For the text-containing cell, return its midpoint in (x, y) coordinate format. 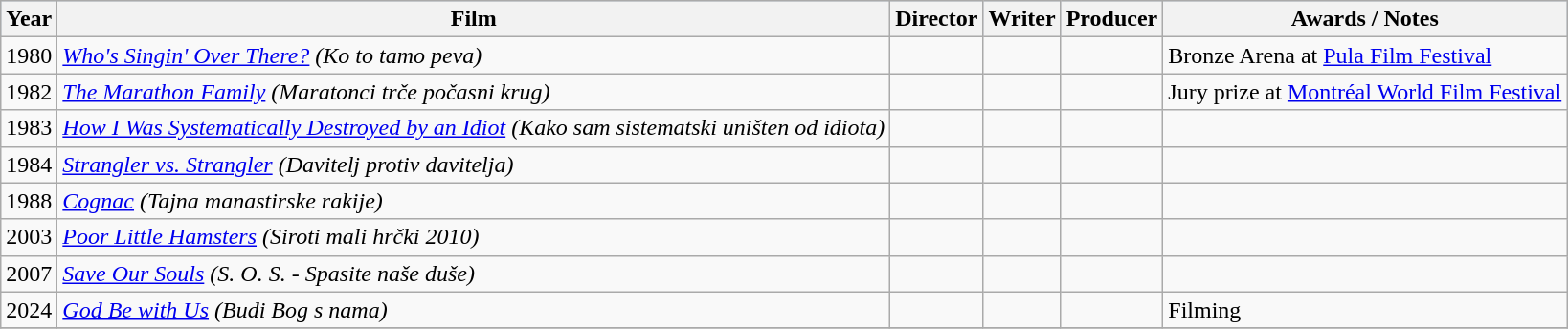
Writer (1022, 19)
1988 (29, 201)
Jury prize at Montréal World Film Festival (1365, 92)
Filming (1365, 310)
2003 (29, 237)
Poor Little Hamsters (Siroti mali hrčki 2010) (474, 237)
2024 (29, 310)
Producer (1112, 19)
How I Was Systematically Destroyed by an Idiot (Kako sam sistematski uništen od idiota) (474, 128)
Save Our Souls (S. O. S. - Spasite naše duše) (474, 274)
Awards / Notes (1365, 19)
Film (474, 19)
2007 (29, 274)
God Be with Us (Budi Bog s nama) (474, 310)
Year (29, 19)
Cognac (Tajna manastirske rakije) (474, 201)
The Marathon Family (Maratonci trče počasni krug) (474, 92)
1983 (29, 128)
1980 (29, 55)
Director (936, 19)
Bronze Arena at Pula Film Festival (1365, 55)
Who's Singin' Over There? (Ko to tamo peva) (474, 55)
1984 (29, 164)
Strangler vs. Strangler (Davitelj protiv davitelja) (474, 164)
1982 (29, 92)
